Scan for the cell matching the given text and deliver its [x, y] coordinate at center. 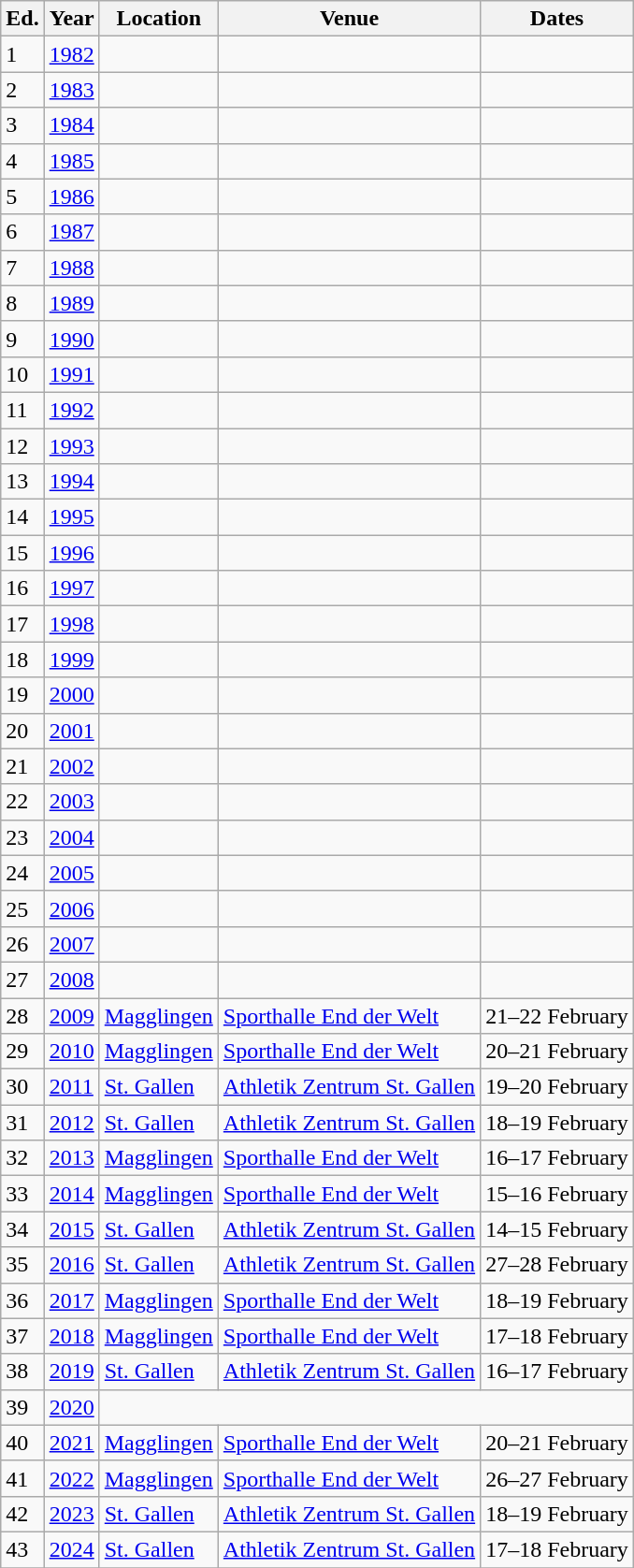
Location [159, 19]
2003 [71, 802]
8 [22, 303]
1995 [71, 517]
22 [22, 802]
1997 [71, 588]
24 [22, 873]
Ed. [22, 19]
1992 [71, 410]
2017 [71, 1300]
23 [22, 837]
1 [22, 54]
1990 [71, 339]
2012 [71, 1123]
14–15 February [557, 1229]
1985 [71, 161]
1982 [71, 54]
16 [22, 588]
39 [22, 1407]
40 [22, 1443]
33 [22, 1194]
2004 [71, 837]
2008 [71, 980]
37 [22, 1336]
2002 [71, 766]
2022 [71, 1478]
2024 [71, 1549]
29 [22, 1052]
2001 [71, 731]
36 [22, 1300]
1987 [71, 232]
5 [22, 196]
34 [22, 1229]
42 [22, 1514]
27–28 February [557, 1265]
32 [22, 1158]
2007 [71, 944]
1989 [71, 303]
2009 [71, 1015]
28 [22, 1015]
1993 [71, 446]
26–27 February [557, 1478]
2010 [71, 1052]
1983 [71, 90]
1988 [71, 268]
13 [22, 482]
2016 [71, 1265]
17 [22, 624]
27 [22, 980]
25 [22, 908]
11 [22, 410]
1999 [71, 660]
Venue [349, 19]
2023 [71, 1514]
19–20 February [557, 1087]
1984 [71, 125]
1998 [71, 624]
7 [22, 268]
Year [71, 19]
1986 [71, 196]
21 [22, 766]
1996 [71, 553]
6 [22, 232]
43 [22, 1549]
2020 [71, 1407]
2006 [71, 908]
2018 [71, 1336]
2021 [71, 1443]
26 [22, 944]
1994 [71, 482]
2011 [71, 1087]
2013 [71, 1158]
1991 [71, 374]
15–16 February [557, 1194]
2015 [71, 1229]
9 [22, 339]
Dates [557, 19]
2014 [71, 1194]
3 [22, 125]
2000 [71, 695]
41 [22, 1478]
2 [22, 90]
19 [22, 695]
4 [22, 161]
15 [22, 553]
21–22 February [557, 1015]
20 [22, 731]
18 [22, 660]
38 [22, 1372]
10 [22, 374]
2019 [71, 1372]
30 [22, 1087]
12 [22, 446]
2005 [71, 873]
35 [22, 1265]
14 [22, 517]
31 [22, 1123]
